Determine the (X, Y) coordinate at the center of the cell enclosing the given text.  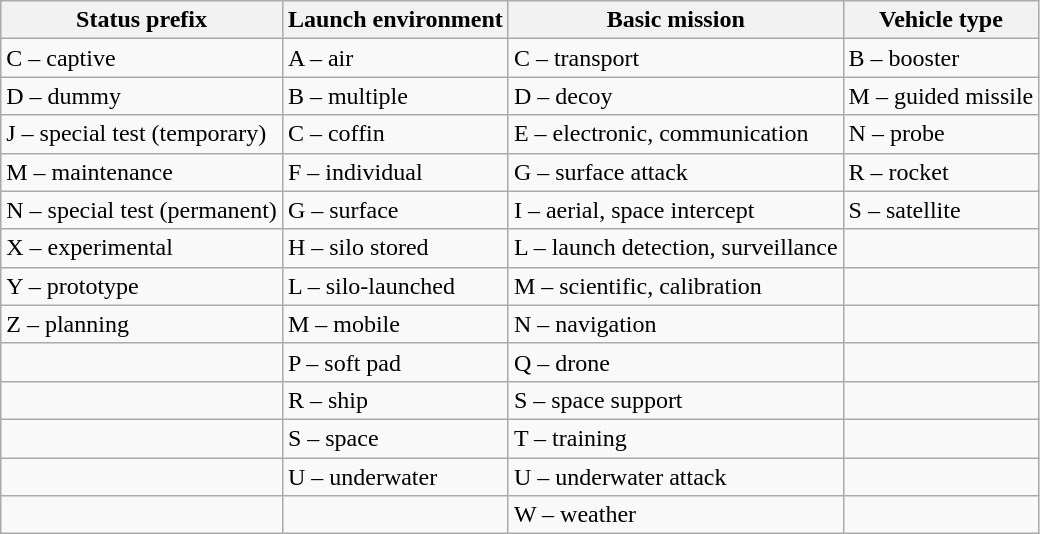
S – satellite (941, 210)
L – launch detection, surveillance (676, 248)
G – surface attack (676, 172)
J – special test (temporary) (142, 134)
P – soft pad (395, 362)
Vehicle type (941, 20)
Basic mission (676, 20)
Q – drone (676, 362)
I – aerial, space intercept (676, 210)
Status prefix (142, 20)
C – coffin (395, 134)
T – training (676, 438)
S – space support (676, 400)
N – navigation (676, 324)
R – ship (395, 400)
U – underwater attack (676, 477)
W – weather (676, 515)
M – mobile (395, 324)
C – captive (142, 58)
M – guided missile (941, 96)
D – dummy (142, 96)
X – experimental (142, 248)
F – individual (395, 172)
H – silo stored (395, 248)
U – underwater (395, 477)
A – air (395, 58)
N – probe (941, 134)
B – booster (941, 58)
D – decoy (676, 96)
M – maintenance (142, 172)
B – multiple (395, 96)
L – silo-launched (395, 286)
S – space (395, 438)
E – electronic, communication (676, 134)
M – scientific, calibration (676, 286)
N – special test (permanent) (142, 210)
Y – prototype (142, 286)
Launch environment (395, 20)
R – rocket (941, 172)
Z – planning (142, 324)
G – surface (395, 210)
C – transport (676, 58)
